Provide the (X, Y) coordinate of the cell's center where the given text is located.  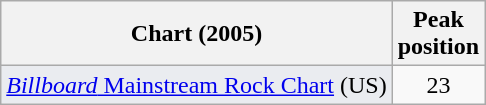
23 (438, 85)
Chart (2005) (196, 34)
Billboard Mainstream Rock Chart (US) (196, 85)
Peakposition (438, 34)
